Return (x, y) of the center of cell containing provided text 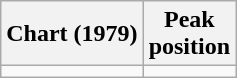
Peakposition (189, 34)
Chart (1979) (72, 34)
